Search for the cell housing the specified text and yield its (x, y) center coordinate. 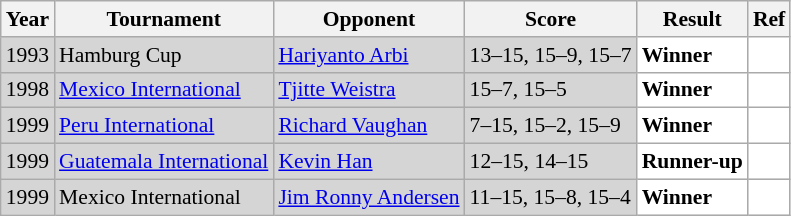
Year (28, 19)
Hariyanto Arbi (368, 55)
15–7, 15–5 (551, 90)
1993 (28, 55)
Jim Ronny Andersen (368, 197)
11–15, 15–8, 15–4 (551, 197)
Richard Vaughan (368, 126)
1998 (28, 90)
12–15, 14–15 (551, 162)
Opponent (368, 19)
Tjitte Weistra (368, 90)
Ref (769, 19)
Kevin Han (368, 162)
Result (692, 19)
Peru International (164, 126)
Tournament (164, 19)
Score (551, 19)
Hamburg Cup (164, 55)
Guatemala International (164, 162)
Runner-up (692, 162)
7–15, 15–2, 15–9 (551, 126)
13–15, 15–9, 15–7 (551, 55)
